Locate the cell with the specified text and output its (x, y) center coordinate. 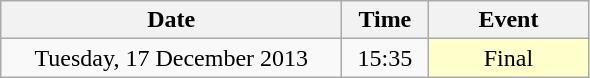
Time (385, 20)
Tuesday, 17 December 2013 (172, 58)
Event (508, 20)
15:35 (385, 58)
Final (508, 58)
Date (172, 20)
